Extract the [X, Y] coordinate from the center of the cell holding the provided text.  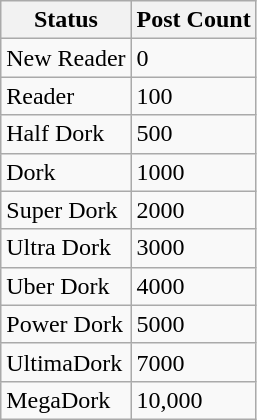
0 [194, 58]
Reader [66, 96]
Power Dork [66, 324]
Super Dork [66, 210]
3000 [194, 248]
Ultra Dork [66, 248]
4000 [194, 286]
5000 [194, 324]
7000 [194, 362]
Uber Dork [66, 286]
New Reader [66, 58]
Half Dork [66, 134]
1000 [194, 172]
Status [66, 20]
Post Count [194, 20]
100 [194, 96]
Dork [66, 172]
MegaDork [66, 400]
2000 [194, 210]
500 [194, 134]
UltimaDork [66, 362]
10,000 [194, 400]
